Provide the (X, Y) coordinate of the cell's center where the given text is located.  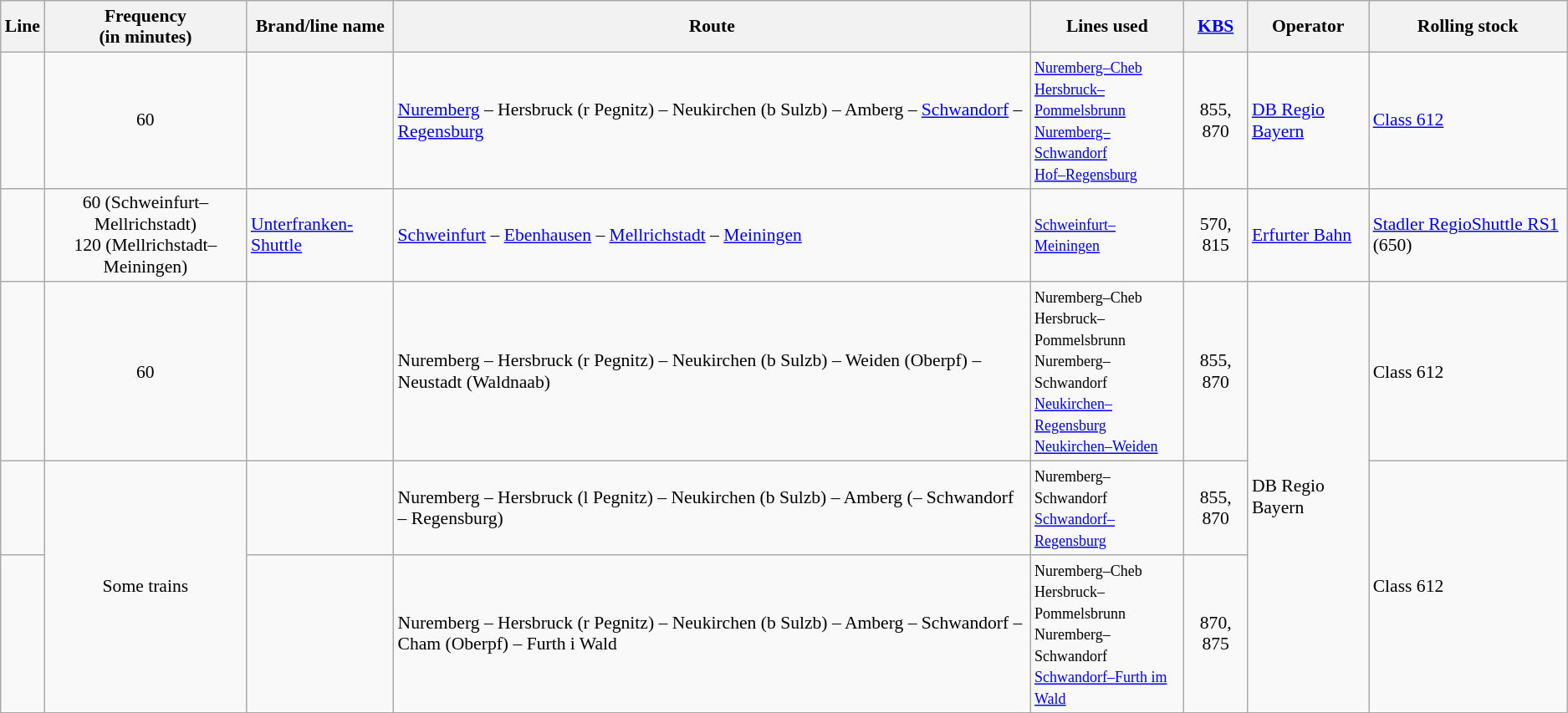
Operator (1308, 27)
870, 875 (1216, 634)
Brand/line name (320, 27)
Nuremberg–ChebHersbruck–PommelsbrunnNuremberg–SchwandorfHof–Regensburg (1107, 120)
Nuremberg – Hersbruck (r Pegnitz) – Neukirchen (b Sulzb) – Amberg – Schwandorf – Regensburg (712, 120)
Nuremberg–SchwandorfSchwandorf–Regensburg (1107, 508)
Stadler RegioShuttle RS1 (650) (1468, 235)
Rolling stock (1468, 27)
Erfurter Bahn (1308, 235)
Nuremberg – Hersbruck (r Pegnitz) – Neukirchen (b Sulzb) – Weiden (Oberpf) – Neustadt (Waldnaab) (712, 372)
570, 815 (1216, 235)
Unterfranken-Shuttle (320, 235)
60 (Schweinfurt–Mellrichstadt)120 (Mellrichstadt–Meiningen) (146, 235)
Lines used (1107, 27)
Nuremberg – Hersbruck (l Pegnitz) – Neukirchen (b Sulzb) – Amberg (– Schwandorf – Regensburg) (712, 508)
Schweinfurt–Meiningen (1107, 235)
Route (712, 27)
Nuremberg – Hersbruck (r Pegnitz) – Neukirchen (b Sulzb) – Amberg – Schwandorf – Cham (Oberpf) – Furth i Wald (712, 634)
Line (23, 27)
Nuremberg–ChebHersbruck–PommelsbrunnNuremberg–SchwandorfNeukirchen–RegensburgNeukirchen–Weiden (1107, 372)
Frequency(in minutes) (146, 27)
Schweinfurt – Ebenhausen – Mellrichstadt – Meiningen (712, 235)
KBS (1216, 27)
Nuremberg–ChebHersbruck–PommelsbrunnNuremberg–SchwandorfSchwandorf–Furth im Wald (1107, 634)
Some trains (146, 587)
